Return [X, Y] of the center of cell containing provided text 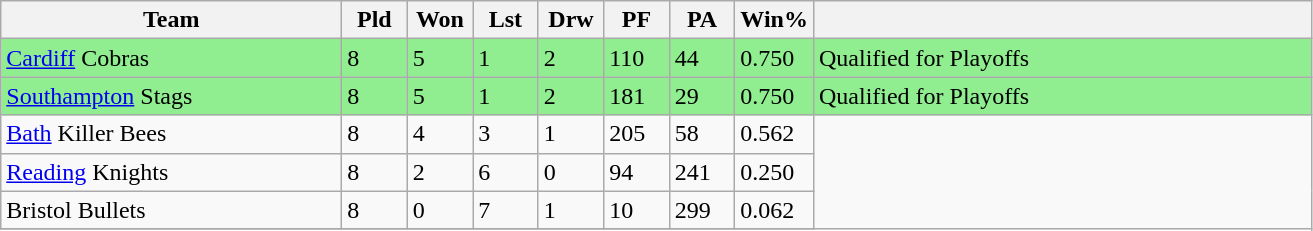
3 [506, 134]
205 [637, 134]
0.250 [774, 172]
Bristol Bullets [172, 210]
Pld [375, 20]
Reading Knights [172, 172]
0.062 [774, 210]
29 [702, 96]
PF [637, 20]
Team [172, 20]
PA [702, 20]
Cardiff Cobras [172, 58]
Southampton Stags [172, 96]
7 [506, 210]
Bath Killer Bees [172, 134]
10 [637, 210]
Drw [571, 20]
181 [637, 96]
58 [702, 134]
241 [702, 172]
Lst [506, 20]
110 [637, 58]
44 [702, 58]
94 [637, 172]
6 [506, 172]
Win% [774, 20]
299 [702, 210]
4 [440, 134]
Won [440, 20]
0.562 [774, 134]
